Search for the cell housing the specified text and yield its [X, Y] center coordinate. 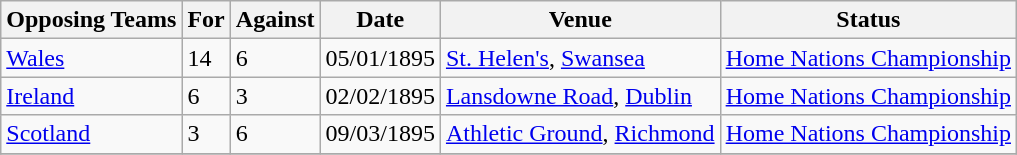
02/02/1895 [380, 96]
14 [206, 58]
Ireland [92, 96]
Against [275, 20]
Athletic Ground, Richmond [580, 134]
09/03/1895 [380, 134]
Opposing Teams [92, 20]
Wales [92, 58]
Lansdowne Road, Dublin [580, 96]
Scotland [92, 134]
Venue [580, 20]
Status [868, 20]
St. Helen's, Swansea [580, 58]
05/01/1895 [380, 58]
Date [380, 20]
For [206, 20]
